For the text-containing cell, return its midpoint in (x, y) coordinate format. 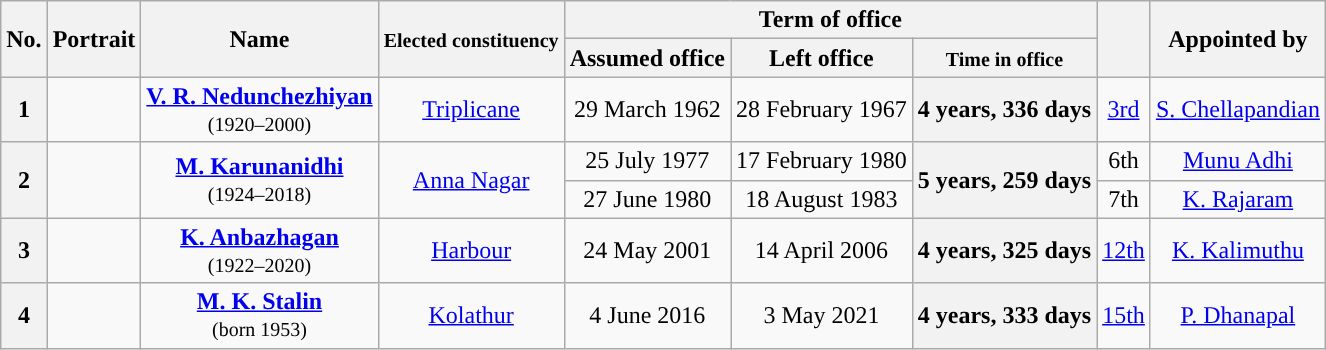
7th (1124, 199)
No. (24, 39)
6th (1124, 161)
4 (24, 316)
K. Anbazhagan(1922–2020) (260, 250)
12th (1124, 250)
Anna Nagar (471, 180)
25 July 1977 (647, 161)
Term of office (830, 20)
3 May 2021 (822, 316)
P. Dhanapal (1238, 316)
Left office (822, 58)
14 April 2006 (822, 250)
2 (24, 180)
Harbour (471, 250)
17 February 1980 (822, 161)
4 years, 333 days (1004, 316)
Appointed by (1238, 39)
Time in office (1004, 58)
K. Rajaram (1238, 199)
3 (24, 250)
K. Kalimuthu (1238, 250)
29 March 1962 (647, 110)
4 years, 325 days (1004, 250)
Portrait (94, 39)
V. R. Nedunchezhiyan(1920–2000) (260, 110)
18 August 1983 (822, 199)
Munu Adhi (1238, 161)
M. K. Stalin(born 1953) (260, 316)
5 years, 259 days (1004, 180)
27 June 1980 (647, 199)
4 years, 336 days (1004, 110)
3rd (1124, 110)
24 May 2001 (647, 250)
28 February 1967 (822, 110)
15th (1124, 316)
Assumed office (647, 58)
Kolathur (471, 316)
1 (24, 110)
Triplicane (471, 110)
M. Karunanidhi(1924–2018) (260, 180)
Name (260, 39)
S. Chellapandian (1238, 110)
Elected constituency (471, 39)
4 June 2016 (647, 316)
